Provide the (X, Y) coordinate of the cell's center where the given text is located.  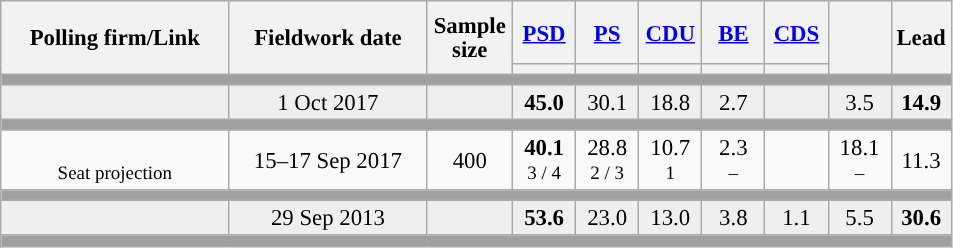
13.0 (670, 218)
2.3– (734, 160)
28.82 / 3 (608, 160)
1.1 (796, 218)
30.6 (921, 218)
400 (470, 160)
Polling firm/Link (115, 38)
18.8 (670, 102)
30.1 (608, 102)
15–17 Sep 2017 (328, 160)
18.1– (860, 160)
14.9 (921, 102)
10.71 (670, 160)
CDS (796, 32)
Seat projection (115, 160)
3.8 (734, 218)
PSD (544, 32)
Sample size (470, 38)
1 Oct 2017 (328, 102)
40.13 / 4 (544, 160)
BE (734, 32)
5.5 (860, 218)
3.5 (860, 102)
45.0 (544, 102)
11.3 (921, 160)
PS (608, 32)
Lead (921, 38)
29 Sep 2013 (328, 218)
2.7 (734, 102)
23.0 (608, 218)
Fieldwork date (328, 38)
CDU (670, 32)
53.6 (544, 218)
